Detect which cell encompasses the target text, then output its [x, y] center coordinate. 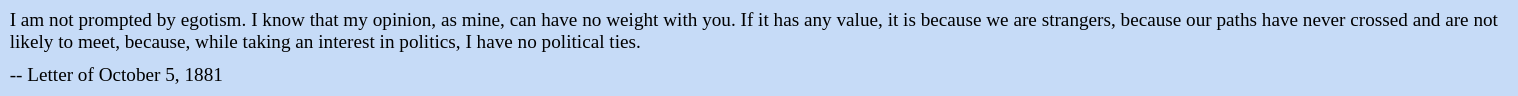
-- Letter of October 5, 1881 [759, 76]
